From the cell containing the given text, extract its center point as (X, Y) coordinate. 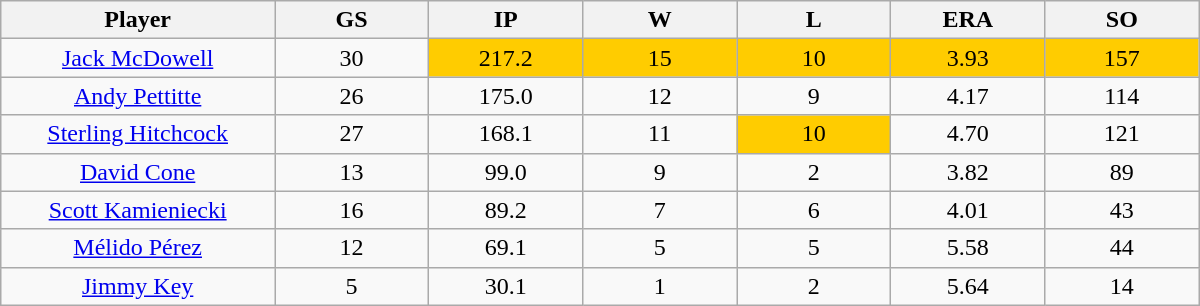
15 (660, 58)
4.17 (968, 96)
43 (1122, 210)
4.01 (968, 210)
6 (814, 210)
168.1 (506, 134)
Jack McDowell (138, 58)
IP (506, 20)
11 (660, 134)
3.93 (968, 58)
SO (1122, 20)
5.58 (968, 248)
99.0 (506, 172)
5.64 (968, 286)
121 (1122, 134)
16 (352, 210)
4.70 (968, 134)
GS (352, 20)
3.82 (968, 172)
L (814, 20)
Scott Kamieniecki (138, 210)
7 (660, 210)
Player (138, 20)
ERA (968, 20)
26 (352, 96)
Andy Pettitte (138, 96)
89.2 (506, 210)
27 (352, 134)
1 (660, 286)
13 (352, 172)
157 (1122, 58)
Sterling Hitchcock (138, 134)
Mélido Pérez (138, 248)
W (660, 20)
44 (1122, 248)
89 (1122, 172)
14 (1122, 286)
David Cone (138, 172)
Jimmy Key (138, 286)
217.2 (506, 58)
175.0 (506, 96)
30 (352, 58)
114 (1122, 96)
69.1 (506, 248)
30.1 (506, 286)
